Return [X, Y] of the center of cell containing provided text 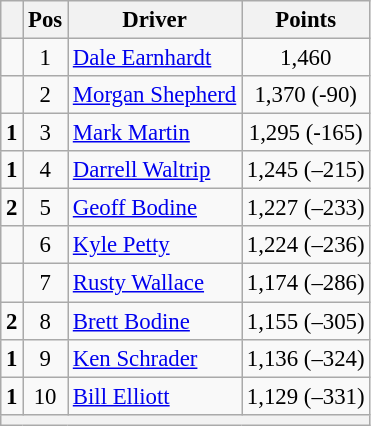
4 [46, 170]
1,460 [306, 58]
7 [46, 283]
1,370 (-90) [306, 95]
Morgan Shepherd [155, 95]
Points [306, 20]
10 [46, 396]
Kyle Petty [155, 245]
Ken Schrader [155, 358]
1,155 (–305) [306, 321]
1,227 (–233) [306, 208]
9 [46, 358]
1,136 (–324) [306, 358]
Rusty Wallace [155, 283]
6 [46, 245]
5 [46, 208]
1,224 (–236) [306, 245]
Bill Elliott [155, 396]
1,245 (–215) [306, 170]
1,129 (–331) [306, 396]
3 [46, 133]
8 [46, 321]
1,174 (–286) [306, 283]
Geoff Bodine [155, 208]
1,295 (-165) [306, 133]
Driver [155, 20]
Darrell Waltrip [155, 170]
Mark Martin [155, 133]
Brett Bodine [155, 321]
Dale Earnhardt [155, 58]
Pos [46, 20]
